For the text-containing cell, return its midpoint in (X, Y) coordinate format. 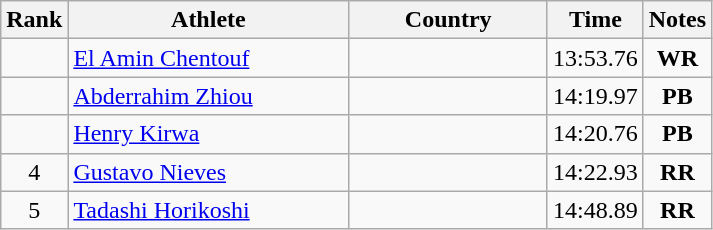
Athlete (208, 20)
Abderrahim Zhiou (208, 96)
Country (448, 20)
Notes (677, 20)
Time (595, 20)
14:19.97 (595, 96)
Henry Kirwa (208, 134)
Tadashi Horikoshi (208, 210)
WR (677, 58)
14:22.93 (595, 172)
5 (34, 210)
El Amin Chentouf (208, 58)
14:48.89 (595, 210)
Rank (34, 20)
4 (34, 172)
13:53.76 (595, 58)
Gustavo Nieves (208, 172)
14:20.76 (595, 134)
